Pinpoint the cell where the given text exists, returning its (x, y) midpoint coordinate. 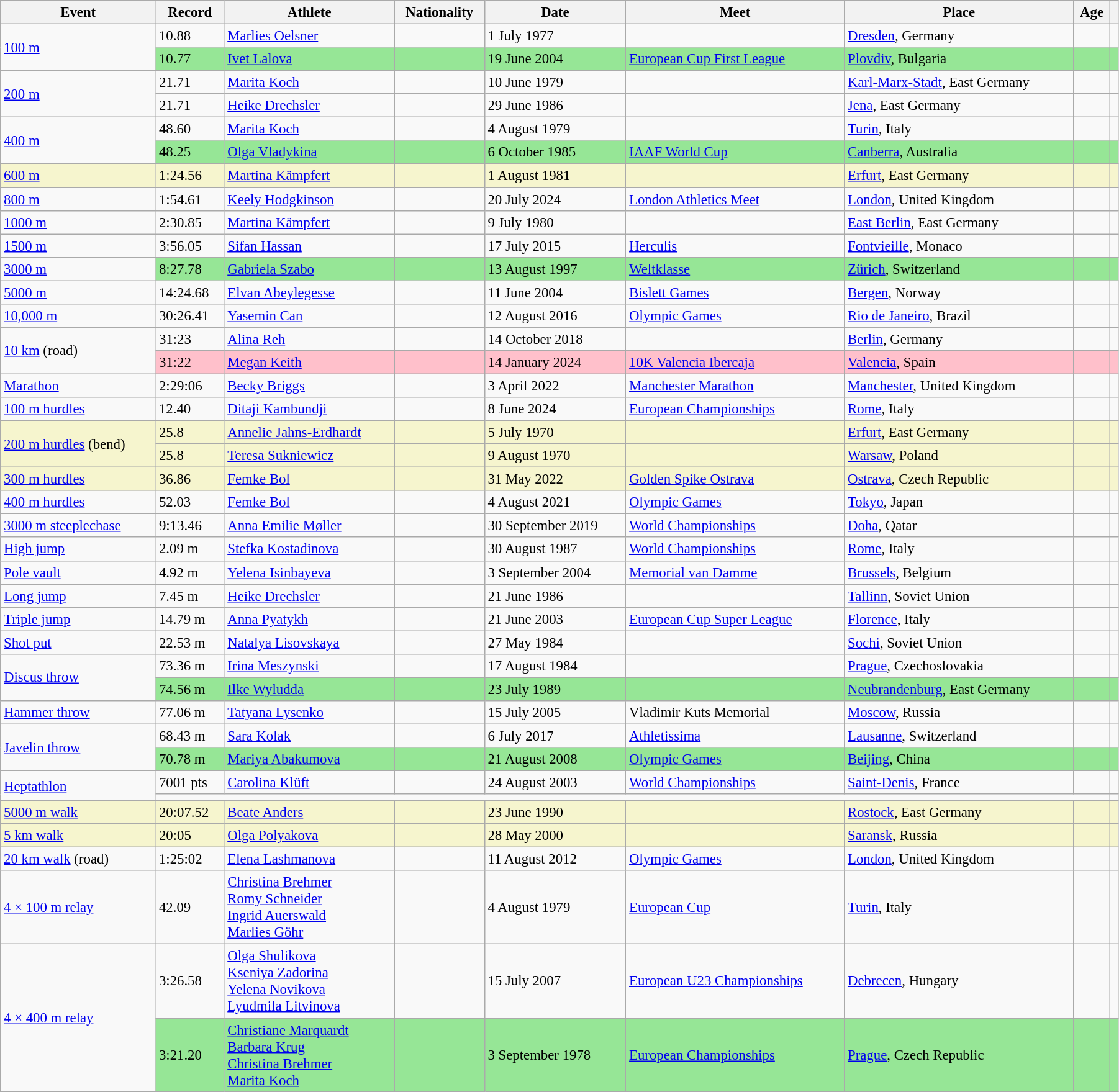
100 m hurdles (78, 409)
Canberra, Australia (959, 152)
20:07.52 (190, 813)
31 May 2022 (555, 479)
Ditaji Kambundji (309, 409)
Anna Emilie Møller (309, 526)
Marlies Oelsner (309, 36)
7.45 m (190, 596)
High jump (78, 549)
21 June 2003 (555, 619)
10.88 (190, 36)
400 m (78, 140)
Herculis (735, 246)
Rostock, East Germany (959, 813)
Zürich, Switzerland (959, 269)
23 July 1989 (555, 689)
Bislett Games (735, 292)
Annelie Jahns-Erdhardt (309, 433)
20 km walk (road) (78, 859)
3000 m steeplechase (78, 526)
30 August 1987 (555, 549)
5 July 1970 (555, 433)
Tatyana Lysenko (309, 713)
6 October 1985 (555, 152)
10.77 (190, 59)
Carolina Klüft (309, 783)
3000 m (78, 269)
14.79 m (190, 619)
14 January 2024 (555, 363)
3 September 1978 (555, 1055)
200 m hurdles (bend) (78, 444)
Brussels, Belgium (959, 572)
4.92 m (190, 572)
12 August 2016 (555, 316)
Rio de Janeiro, Brazil (959, 316)
Golden Spike Ostrava (735, 479)
29 June 1986 (555, 106)
5 km walk (78, 836)
36.86 (190, 479)
6 July 2017 (555, 736)
23 June 1990 (555, 813)
Age (1092, 12)
74.56 m (190, 689)
800 m (78, 199)
10,000 m (78, 316)
1 August 1981 (555, 176)
1000 m (78, 222)
13 August 1997 (555, 269)
Memorial van Damme (735, 572)
Nationality (440, 12)
Hammer throw (78, 713)
Sifan Hassan (309, 246)
9 July 1980 (555, 222)
30:26.41 (190, 316)
2:30.85 (190, 222)
Florence, Italy (959, 619)
2.09 m (190, 549)
Tallinn, Soviet Union (959, 596)
2:29:06 (190, 386)
Manchester Marathon (735, 386)
Place (959, 12)
Olga Vladykina (309, 152)
70.78 m (190, 759)
15 July 2005 (555, 713)
48.60 (190, 129)
Prague, Czechoslovakia (959, 666)
21 June 1986 (555, 596)
Irina Meszynski (309, 666)
Karl-Marx-Stadt, East Germany (959, 83)
Yelena Isinbayeva (309, 572)
4 × 100 m relay (78, 908)
8 June 2024 (555, 409)
Mariya Abakumova (309, 759)
Beate Anders (309, 813)
400 m hurdles (78, 502)
Triple jump (78, 619)
14 October 2018 (555, 339)
15 July 2007 (555, 981)
31:22 (190, 363)
Lausanne, Switzerland (959, 736)
Shot put (78, 643)
5000 m walk (78, 813)
Sara Kolak (309, 736)
Heptathlon (78, 786)
Discus throw (78, 678)
IAAF World Cup (735, 152)
100 m (78, 47)
Javelin throw (78, 747)
7001 pts (190, 783)
30 September 2019 (555, 526)
17 August 1984 (555, 666)
28 May 2000 (555, 836)
Dresden, Germany (959, 36)
52.03 (190, 502)
3 April 2022 (555, 386)
Yasemin Can (309, 316)
3:21.20 (190, 1055)
Tokyo, Japan (959, 502)
3 September 2004 (555, 572)
Anna Pyatykh (309, 619)
11 August 2012 (555, 859)
77.06 m (190, 713)
Meet (735, 12)
Sochi, Soviet Union (959, 643)
4 × 400 m relay (78, 1018)
600 m (78, 176)
3:56.05 (190, 246)
Megan Keith (309, 363)
Athlete (309, 12)
London Athletics Meet (735, 199)
10 June 1979 (555, 83)
24 August 2003 (555, 783)
Valencia, Spain (959, 363)
10K Valencia Ibercaja (735, 363)
Weltklasse (735, 269)
14:24.68 (190, 292)
Saransk, Russia (959, 836)
European Cup Super League (735, 619)
Long jump (78, 596)
200 m (78, 94)
East Berlin, East Germany (959, 222)
Olga ShulikovaKseniya ZadorinaYelena NovikovaLyudmila Litvinova (309, 981)
1 July 1977 (555, 36)
21 August 2008 (555, 759)
17 July 2015 (555, 246)
Vladimir Kuts Memorial (735, 713)
Event (78, 12)
Plovdiv, Bulgaria (959, 59)
Date (555, 12)
Bergen, Norway (959, 292)
Fontvieille, Monaco (959, 246)
Moscow, Russia (959, 713)
Doha, Qatar (959, 526)
Debrecen, Hungary (959, 981)
Olga Polyakova (309, 836)
Berlin, Germany (959, 339)
42.09 (190, 908)
Beijing, China (959, 759)
Christina BrehmerRomy SchneiderIngrid AuerswaldMarlies Göhr (309, 908)
1:24.56 (190, 176)
Ilke Wyludda (309, 689)
Christiane MarquardtBarbara KrugChristina BrehmerMarita Koch (309, 1055)
1:25:02 (190, 859)
Jena, East Germany (959, 106)
Elvan Abeylegesse (309, 292)
4 August 2021 (555, 502)
1500 m (78, 246)
19 June 2004 (555, 59)
11 June 2004 (555, 292)
Record (190, 12)
Alina Reh (309, 339)
12.40 (190, 409)
48.25 (190, 152)
1:54.61 (190, 199)
Warsaw, Poland (959, 456)
Prague, Czech Republic (959, 1055)
European U23 Championships (735, 981)
Keely Hodgkinson (309, 199)
20:05 (190, 836)
9 August 1970 (555, 456)
Teresa Sukniewicz (309, 456)
Gabriela Szabo (309, 269)
Becky Briggs (309, 386)
20 July 2024 (555, 199)
Manchester, United Kingdom (959, 386)
Stefka Kostadinova (309, 549)
8:27.78 (190, 269)
73.36 m (190, 666)
Marathon (78, 386)
Ivet Lalova (309, 59)
Elena Lashmanova (309, 859)
3:26.58 (190, 981)
9:13.46 (190, 526)
31:23 (190, 339)
Natalya Lisovskaya (309, 643)
300 m hurdles (78, 479)
Ostrava, Czech Republic (959, 479)
Saint-Denis, France (959, 783)
Athletissima (735, 736)
27 May 1984 (555, 643)
European Cup (735, 908)
68.43 m (190, 736)
Neubrandenburg, East Germany (959, 689)
22.53 m (190, 643)
European Cup First League (735, 59)
5000 m (78, 292)
Pole vault (78, 572)
10 km (road) (78, 350)
